Extract the (x, y) coordinate from the center of the cell holding the provided text.  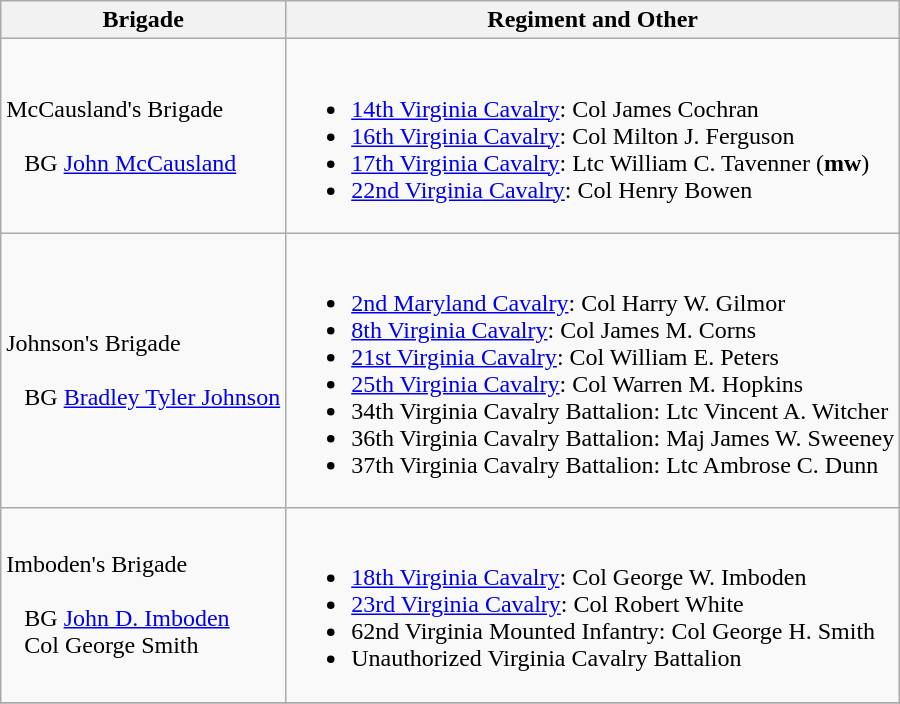
Imboden's Brigade BG John D. Imboden Col George Smith (144, 605)
Regiment and Other (593, 20)
McCausland's Brigade BG John McCausland (144, 136)
Johnson's Brigade BG Bradley Tyler Johnson (144, 370)
Brigade (144, 20)
